Locate the cell with the specified text and output its (x, y) center coordinate. 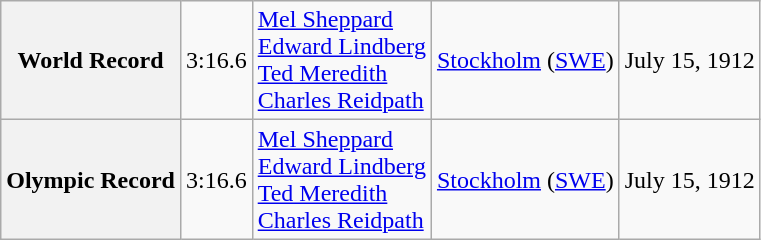
World Record (91, 60)
Olympic Record (91, 180)
